For the text-containing cell, return its midpoint in (X, Y) coordinate format. 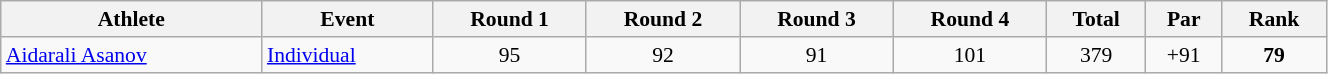
Athlete (132, 19)
+91 (1184, 55)
Event (348, 19)
Round 3 (816, 19)
Aidarali Asanov (132, 55)
79 (1274, 55)
95 (510, 55)
Individual (348, 55)
101 (970, 55)
Par (1184, 19)
Round 1 (510, 19)
91 (816, 55)
92 (662, 55)
Round 2 (662, 19)
379 (1096, 55)
Total (1096, 19)
Round 4 (970, 19)
Rank (1274, 19)
